Return (x, y) of the center of cell containing provided text 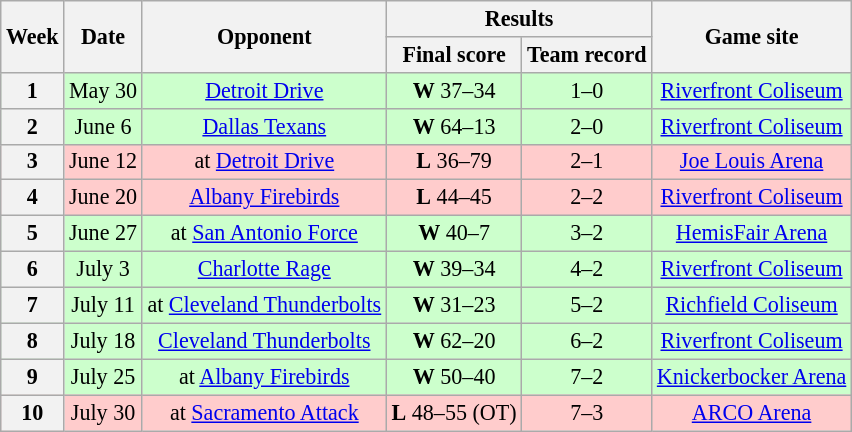
Knickerbocker Arena (752, 377)
June 27 (103, 233)
July 25 (103, 377)
Joe Louis Arena (752, 162)
W 64–13 (454, 126)
W 31–23 (454, 305)
Charlotte Rage (264, 269)
July 3 (103, 269)
at Detroit Drive (264, 162)
2 (32, 126)
Final score (454, 54)
July 18 (103, 341)
W 62–20 (454, 341)
HemisFair Arena (752, 233)
7 (32, 305)
Date (103, 36)
Richfield Coliseum (752, 305)
Results (518, 18)
6–2 (587, 341)
4–2 (587, 269)
June 20 (103, 198)
2–2 (587, 198)
at Sacramento Attack (264, 412)
L 44–45 (454, 198)
W 39–34 (454, 269)
7–2 (587, 377)
July 30 (103, 412)
8 (32, 341)
June 12 (103, 162)
May 30 (103, 90)
7–3 (587, 412)
June 6 (103, 126)
4 (32, 198)
Albany Firebirds (264, 198)
W 50–40 (454, 377)
3–2 (587, 233)
W 40–7 (454, 233)
W 37–34 (454, 90)
at San Antonio Force (264, 233)
Dallas Texans (264, 126)
6 (32, 269)
at Albany Firebirds (264, 377)
Team record (587, 54)
3 (32, 162)
Detroit Drive (264, 90)
1 (32, 90)
Opponent (264, 36)
Game site (752, 36)
2–0 (587, 126)
at Cleveland Thunderbolts (264, 305)
ARCO Arena (752, 412)
Week (32, 36)
L 36–79 (454, 162)
9 (32, 377)
1–0 (587, 90)
5–2 (587, 305)
Cleveland Thunderbolts (264, 341)
July 11 (103, 305)
10 (32, 412)
L 48–55 (OT) (454, 412)
5 (32, 233)
2–1 (587, 162)
